Scan for the cell matching the given text and deliver its (X, Y) coordinate at center. 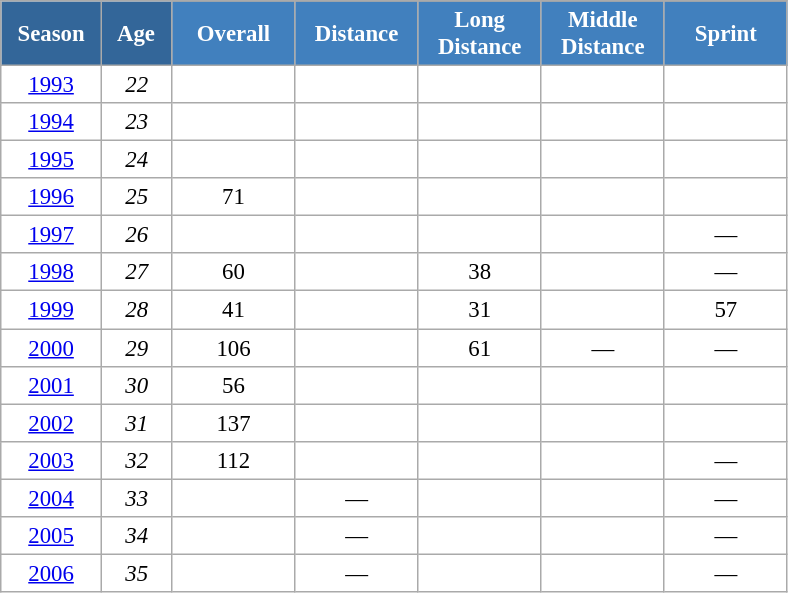
112 (234, 460)
29 (136, 348)
1993 (52, 85)
Age (136, 34)
2006 (52, 573)
34 (136, 536)
26 (136, 235)
2001 (52, 385)
1997 (52, 235)
22 (136, 85)
1998 (52, 273)
33 (136, 498)
32 (136, 460)
2005 (52, 536)
25 (136, 197)
30 (136, 385)
35 (136, 573)
Middle Distance (602, 34)
1996 (52, 197)
2004 (52, 498)
38 (480, 273)
2003 (52, 460)
41 (234, 310)
71 (234, 197)
106 (234, 348)
Overall (234, 34)
57 (726, 310)
1999 (52, 310)
2000 (52, 348)
23 (136, 122)
Long Distance (480, 34)
56 (234, 385)
Sprint (726, 34)
28 (136, 310)
Season (52, 34)
Distance (356, 34)
1995 (52, 160)
137 (234, 423)
27 (136, 273)
61 (480, 348)
1994 (52, 122)
24 (136, 160)
2002 (52, 423)
60 (234, 273)
